For the text-containing cell, return its midpoint in [x, y] coordinate format. 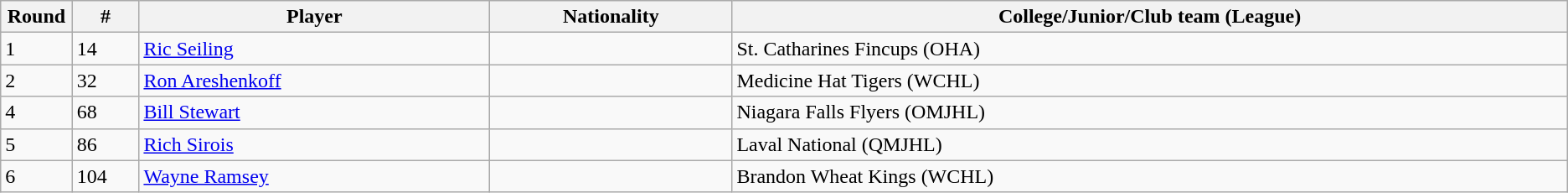
68 [106, 112]
Brandon Wheat Kings (WCHL) [1149, 176]
5 [37, 144]
Laval National (QMJHL) [1149, 144]
1 [37, 49]
32 [106, 81]
# [106, 17]
Ron Areshenkoff [315, 81]
Medicine Hat Tigers (WCHL) [1149, 81]
2 [37, 81]
Bill Stewart [315, 112]
Round [37, 17]
Nationality [611, 17]
86 [106, 144]
St. Catharines Fincups (OHA) [1149, 49]
Player [315, 17]
College/Junior/Club team (League) [1149, 17]
104 [106, 176]
Niagara Falls Flyers (OMJHL) [1149, 112]
4 [37, 112]
14 [106, 49]
Ric Seiling [315, 49]
Wayne Ramsey [315, 176]
6 [37, 176]
Rich Sirois [315, 144]
